Determine the (x, y) coordinate at the center of the cell enclosing the given text.  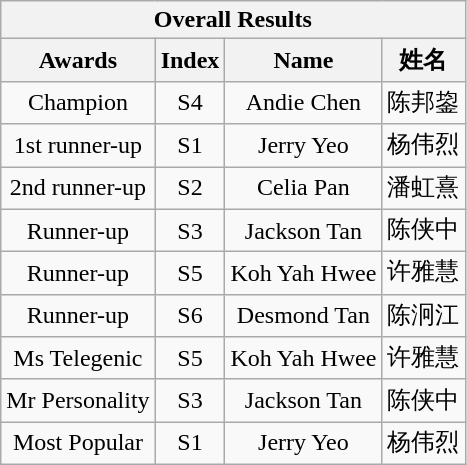
Most Popular (78, 444)
S6 (190, 316)
Awards (78, 60)
Index (190, 60)
陈邦鋆 (424, 102)
S2 (190, 188)
陈泂江 (424, 316)
Andie Chen (304, 102)
Mr Personality (78, 400)
2nd runner-up (78, 188)
Ms Telegenic (78, 358)
1st runner-up (78, 146)
Overall Results (233, 20)
姓名 (424, 60)
S4 (190, 102)
Celia Pan (304, 188)
Name (304, 60)
Champion (78, 102)
Desmond Tan (304, 316)
潘虹熹 (424, 188)
